For the text-containing cell, return its midpoint in (X, Y) coordinate format. 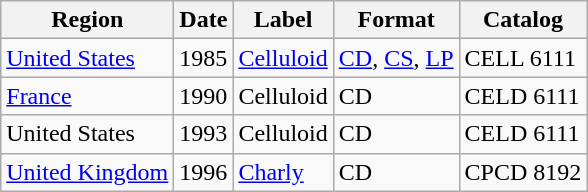
CELL 6111 (523, 58)
1990 (204, 96)
Catalog (523, 20)
1985 (204, 58)
Charly (283, 172)
1996 (204, 172)
CD, CS, LP (396, 58)
CPCD 8192 (523, 172)
Label (283, 20)
Format (396, 20)
Date (204, 20)
France (88, 96)
Region (88, 20)
1993 (204, 134)
United Kingdom (88, 172)
